Determine the [X, Y] coordinate at the center of the cell enclosing the given text.  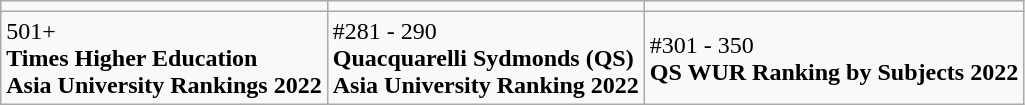
#301 - 350QS WUR Ranking by Subjects 2022 [834, 58]
501+Times Higher EducationAsia University Rankings 2022 [164, 58]
#281 - 290Quacquarelli Sydmonds (QS)Asia University Ranking 2022 [486, 58]
